Output the (x, y) coordinate of the center of the cell containing the given text.  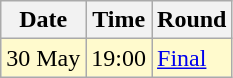
Time (119, 20)
Date (44, 20)
Round (192, 20)
Final (192, 58)
19:00 (119, 58)
30 May (44, 58)
